Provide the (x, y) coordinate of the cell's center where the given text is located.  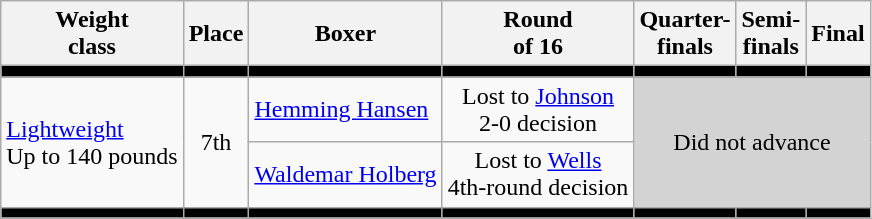
Waldemar Holberg (346, 174)
7th (216, 142)
Round of 16 (538, 34)
Place (216, 34)
Semi-finals (771, 34)
Quarter-finals (685, 34)
Boxer (346, 34)
Weight class (92, 34)
Final (838, 34)
Lost to Johnson 2-0 decision (538, 110)
Hemming Hansen (346, 110)
Lost to Wells 4th-round decision (538, 174)
Did not advance (752, 142)
Lightweight Up to 140 pounds (92, 142)
